For the text-containing cell, return its midpoint in (X, Y) coordinate format. 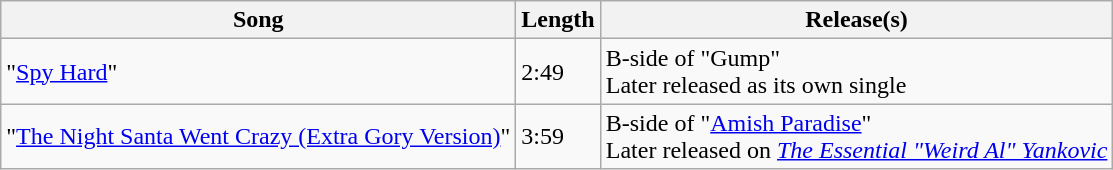
Release(s) (856, 20)
B-side of "Gump"Later released as its own single (856, 72)
"The Night Santa Went Crazy (Extra Gory Version)" (258, 136)
"Spy Hard" (258, 72)
Length (558, 20)
2:49 (558, 72)
B-side of "Amish Paradise"Later released on The Essential "Weird Al" Yankovic (856, 136)
Song (258, 20)
3:59 (558, 136)
